Return the (X, Y) coordinate for the center point of the cell that contains the specified text.  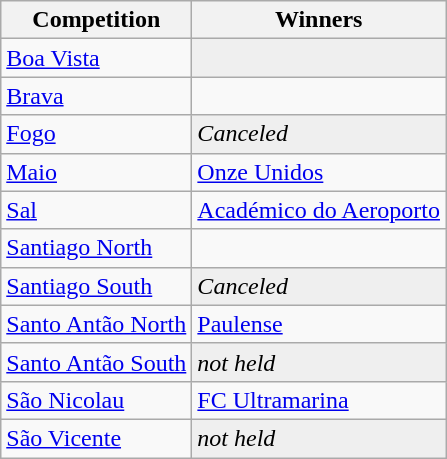
Santo Antão North (96, 324)
Santo Antão South (96, 362)
FC Ultramarina (319, 400)
Winners (319, 20)
Paulense (319, 324)
Boa Vista (96, 58)
Santiago South (96, 286)
Onze Unidos (319, 172)
Santiago North (96, 248)
Brava (96, 96)
Sal (96, 210)
São Nicolau (96, 400)
Académico do Aeroporto (319, 210)
Competition (96, 20)
Fogo (96, 134)
Maio (96, 172)
São Vicente (96, 438)
